Provide the (X, Y) coordinate of the cell's center where the given text is located.  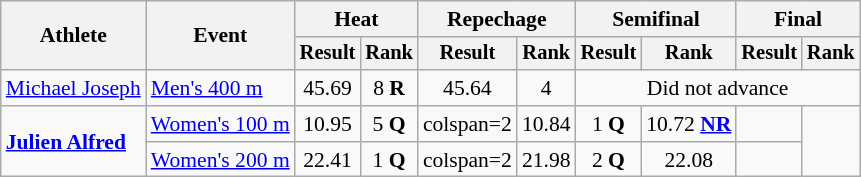
Final (798, 19)
45.69 (328, 88)
45.64 (468, 88)
Athlete (74, 36)
10.72 NR (688, 124)
Men's 400 m (220, 88)
8 R (389, 88)
10.84 (546, 124)
colspan=2 (468, 124)
4 (546, 88)
Julien Alfred (74, 142)
Repechage (497, 19)
Event (220, 36)
Did not advance (718, 88)
5 Q (389, 124)
Heat (356, 19)
1 Q (609, 124)
Women's 100 m (220, 124)
Michael Joseph (74, 88)
Semifinal (656, 19)
10.95 (328, 124)
